Determine the (X, Y) coordinate at the center of the cell enclosing the given text.  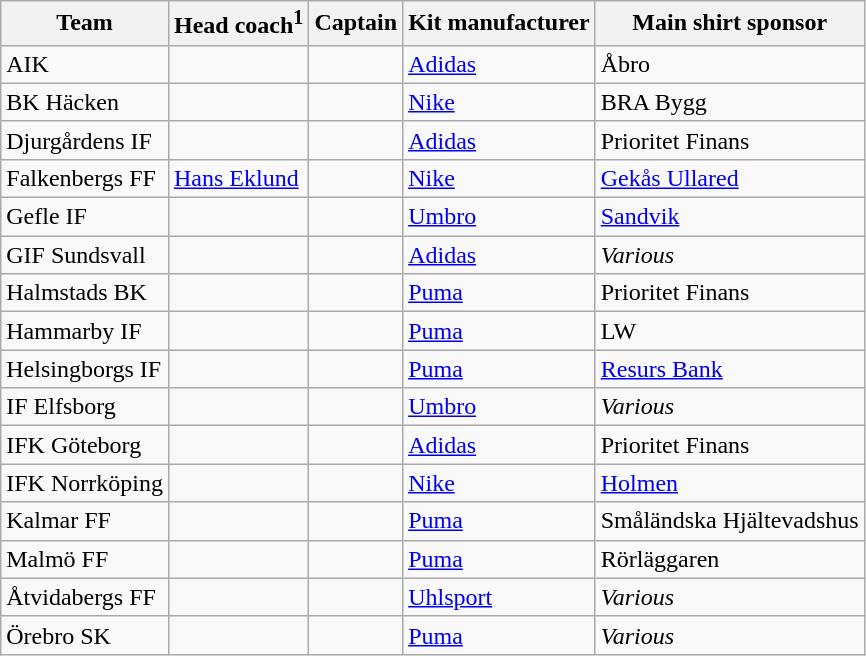
AIK (85, 64)
Main shirt sponsor (730, 24)
Resurs Bank (730, 369)
Hans Eklund (238, 178)
Malmö FF (85, 559)
BRA Bygg (730, 102)
IF Elfsborg (85, 407)
LW (730, 331)
Halmstads BK (85, 293)
Captain (356, 24)
Hammarby IF (85, 331)
Örebro SK (85, 635)
IFK Norrköping (85, 483)
Djurgårdens IF (85, 140)
Kalmar FF (85, 521)
Holmen (730, 483)
Gekås Ullared (730, 178)
Åbro (730, 64)
Helsingborgs IF (85, 369)
Rörläggaren (730, 559)
BK Häcken (85, 102)
Kit manufacturer (500, 24)
Småländska Hjältevadshus (730, 521)
Falkenbergs FF (85, 178)
GIF Sundsvall (85, 255)
Head coach1 (238, 24)
Gefle IF (85, 217)
IFK Göteborg (85, 445)
Uhlsport (500, 597)
Sandvik (730, 217)
Åtvidabergs FF (85, 597)
Team (85, 24)
